Identify which cell holds the provided text, then report its (x, y) central coordinate. 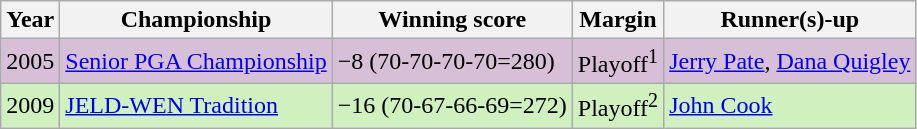
Senior PGA Championship (196, 62)
Runner(s)-up (790, 20)
Championship (196, 20)
Jerry Pate, Dana Quigley (790, 62)
John Cook (790, 106)
Margin (618, 20)
JELD-WEN Tradition (196, 106)
Year (30, 20)
−16 (70-67-66-69=272) (452, 106)
2005 (30, 62)
2009 (30, 106)
−8 (70-70-70-70=280) (452, 62)
Playoff1 (618, 62)
Playoff2 (618, 106)
Winning score (452, 20)
